Return [X, Y] of the center of cell containing provided text 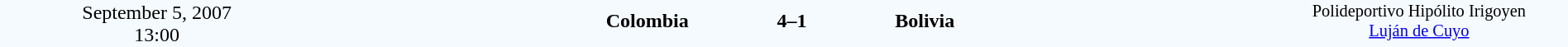
4–1 [791, 21]
Bolivia [1082, 21]
Polideportivo Hipólito IrigoyenLuján de Cuyo [1419, 23]
Colombia [501, 21]
September 5, 200713:00 [157, 23]
